Return the (x, y) coordinate for the center point of the cell that contains the specified text.  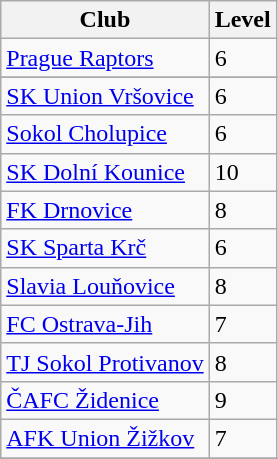
ČAFC Židenice (105, 400)
10 (242, 172)
SK Union Vršovice (105, 96)
TJ Sokol Protivanov (105, 362)
AFK Union Žižkov (105, 438)
SK Sparta Krč (105, 248)
Sokol Cholupice (105, 134)
Club (105, 20)
Slavia Louňovice (105, 286)
FC Ostrava-Jih (105, 324)
Level (242, 20)
FK Drnovice (105, 210)
Prague Raptors (105, 58)
9 (242, 400)
SK Dolní Kounice (105, 172)
